Scan for the cell matching the given text and deliver its (x, y) coordinate at center. 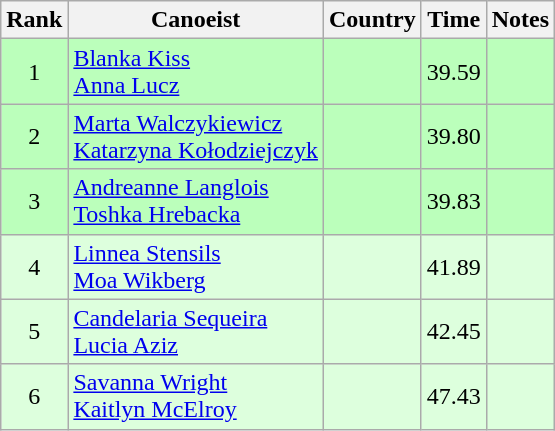
Candelaria SequeiraLucia Aziz (196, 332)
Rank (34, 20)
Marta WalczykiewiczKatarzyna Kołodziejczyk (196, 136)
47.43 (454, 396)
39.59 (454, 72)
Blanka KissAnna Lucz (196, 72)
41.89 (454, 266)
Notes (520, 20)
42.45 (454, 332)
5 (34, 332)
Linnea StensilsMoa Wikberg (196, 266)
Andreanne LangloisToshka Hrebacka (196, 202)
Time (454, 20)
Country (372, 20)
1 (34, 72)
2 (34, 136)
6 (34, 396)
Savanna WrightKaitlyn McElroy (196, 396)
39.80 (454, 136)
Canoeist (196, 20)
3 (34, 202)
4 (34, 266)
39.83 (454, 202)
